Output the [x, y] coordinate of the center of the cell containing the given text.  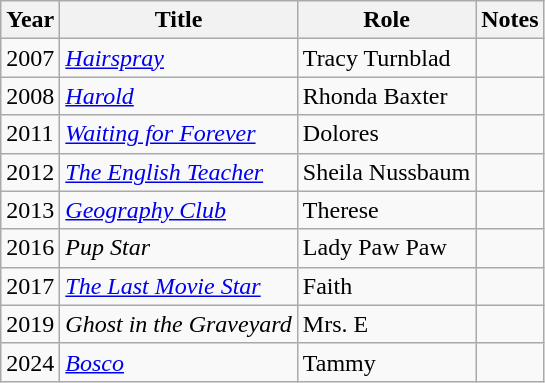
Hairspray [178, 58]
Harold [178, 96]
2013 [30, 210]
2017 [30, 286]
Title [178, 20]
Faith [386, 286]
Tracy Turnblad [386, 58]
2019 [30, 324]
Waiting for Forever [178, 134]
The Last Movie Star [178, 286]
Year [30, 20]
2008 [30, 96]
Geography Club [178, 210]
2012 [30, 172]
Sheila Nussbaum [386, 172]
Rhonda Baxter [386, 96]
Pup Star [178, 248]
Role [386, 20]
Notes [510, 20]
The English Teacher [178, 172]
Lady Paw Paw [386, 248]
Bosco [178, 362]
Tammy [386, 362]
Mrs. E [386, 324]
2011 [30, 134]
Therese [386, 210]
2024 [30, 362]
2007 [30, 58]
Ghost in the Graveyard [178, 324]
2016 [30, 248]
Dolores [386, 134]
